Output the [x, y] coordinate of the center of the cell containing the given text.  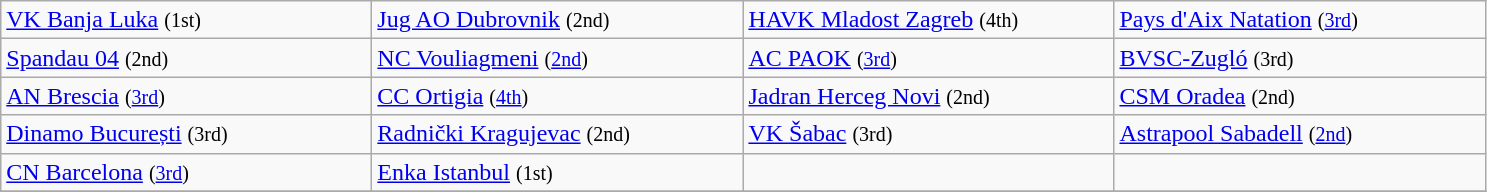
BVSC-Zugló (3rd) [1300, 58]
Dinamo București (3rd) [186, 134]
VK Banja Luka (1st) [186, 20]
NC Vouliagmeni (2nd) [558, 58]
AC PAOK (3rd) [928, 58]
Jug AO Dubrovnik (2nd) [558, 20]
Enka Istanbul (1st) [558, 172]
Astrapool Sabadell (2nd) [1300, 134]
CN Barcelona (3rd) [186, 172]
Pays d'Aix Natation (3rd) [1300, 20]
Jadran Herceg Novi (2nd) [928, 96]
HAVK Mladost Zagreb (4th) [928, 20]
CSM Oradea (2nd) [1300, 96]
AN Brescia (3rd) [186, 96]
CC Ortigia (4th) [558, 96]
Spandau 04 (2nd) [186, 58]
VK Šabac (3rd) [928, 134]
Radnički Kragujevac (2nd) [558, 134]
